Determine the [x, y] coordinate at the center of the cell enclosing the given text.  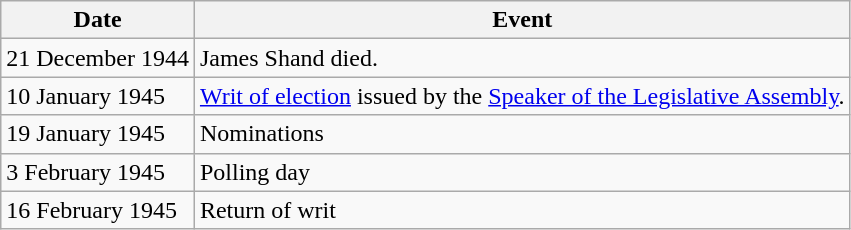
3 February 1945 [98, 172]
Nominations [522, 134]
Return of writ [522, 210]
James Shand died. [522, 58]
19 January 1945 [98, 134]
21 December 1944 [98, 58]
Writ of election issued by the Speaker of the Legislative Assembly. [522, 96]
Date [98, 20]
Event [522, 20]
10 January 1945 [98, 96]
Polling day [522, 172]
16 February 1945 [98, 210]
